From the cell containing the given text, extract its center point as [X, Y] coordinate. 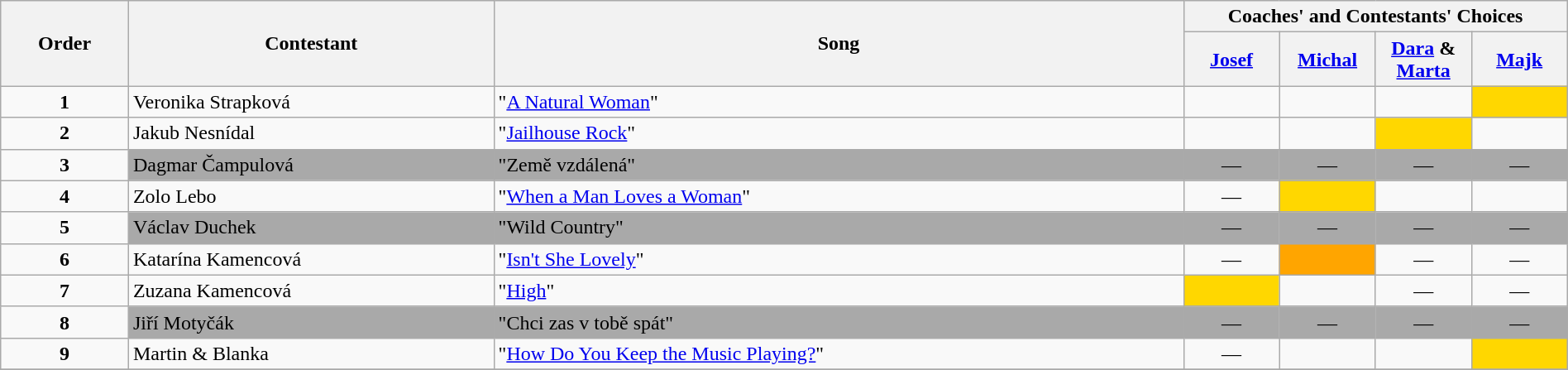
Dara & Marta [1423, 60]
"A Natural Woman" [839, 102]
"Wild Country" [839, 228]
Martin & Blanka [311, 353]
"Isn't She Lovely" [839, 259]
Katarína Kamencová [311, 259]
Michal [1327, 60]
Coaches' and Contestants' Choices [1375, 17]
8 [65, 322]
1 [65, 102]
3 [65, 165]
Jakub Nesnídal [311, 133]
"Země vzdálená" [839, 165]
4 [65, 196]
2 [65, 133]
Josef [1231, 60]
Dagmar Čampulová [311, 165]
5 [65, 228]
Veronika Strapková [311, 102]
Majk [1519, 60]
9 [65, 353]
7 [65, 291]
Order [65, 43]
Zolo Lebo [311, 196]
6 [65, 259]
Zuzana Kamencová [311, 291]
Contestant [311, 43]
"Jailhouse Rock" [839, 133]
"High" [839, 291]
"How Do You Keep the Music Playing?" [839, 353]
Václav Duchek [311, 228]
"Chci zas v tobě spát" [839, 322]
"When a Man Loves a Woman" [839, 196]
Jiří Motyčák [311, 322]
Song [839, 43]
